Locate the cell with the specified text and output its (X, Y) center coordinate. 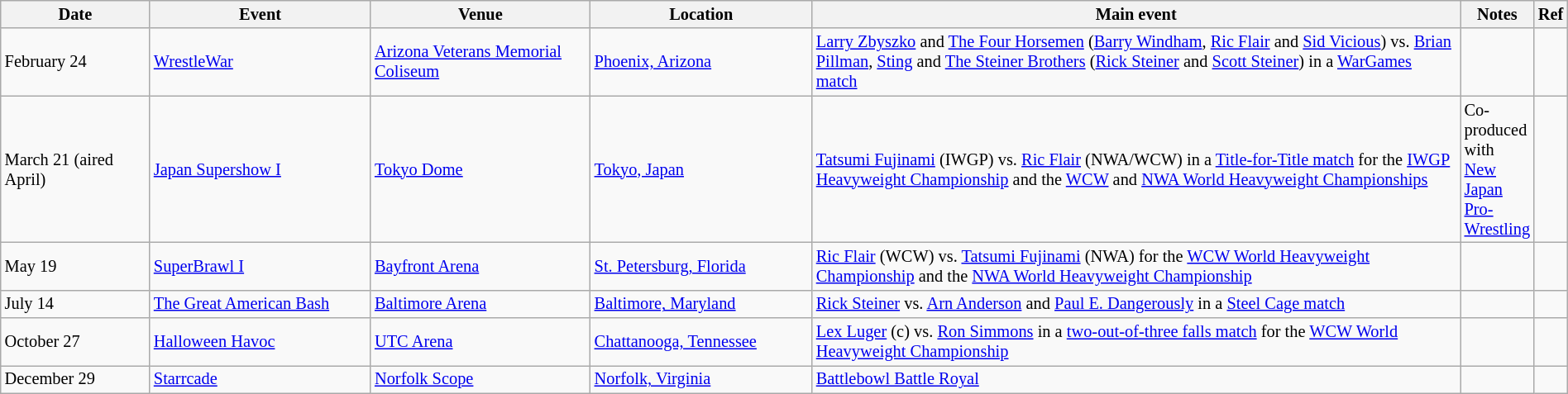
Phoenix, Arizona (701, 62)
Norfolk Scope (480, 379)
Rick Steiner vs. Arn Anderson and Paul E. Dangerously in a Steel Cage match (1136, 304)
Starrcade (260, 379)
Baltimore Arena (480, 304)
July 14 (75, 304)
March 21 (aired April) (75, 169)
Halloween Havoc (260, 342)
WrestleWar (260, 62)
Japan Supershow I (260, 169)
The Great American Bash (260, 304)
October 27 (75, 342)
Baltimore, Maryland (701, 304)
Main event (1136, 14)
December 29 (75, 379)
Norfolk, Virginia (701, 379)
Battlebowl Battle Royal (1136, 379)
Date (75, 14)
Lex Luger (c) vs. Ron Simmons in a two-out-of-three falls match for the WCW World Heavyweight Championship (1136, 342)
Arizona Veterans Memorial Coliseum (480, 62)
Event (260, 14)
February 24 (75, 62)
St. Petersburg, Florida (701, 266)
Venue (480, 14)
Ref (1551, 14)
SuperBrawl I (260, 266)
Chattanooga, Tennessee (701, 342)
Notes (1497, 14)
Bayfront Arena (480, 266)
Co-produced with New Japan Pro-Wrestling (1497, 169)
Tokyo, Japan (701, 169)
Tokyo Dome (480, 169)
Ric Flair (WCW) vs. Tatsumi Fujinami (NWA) for the WCW World Heavyweight Championship and the NWA World Heavyweight Championship (1136, 266)
UTC Arena (480, 342)
Location (701, 14)
May 19 (75, 266)
